Extract the (x, y) coordinate from the center of the cell holding the provided text.  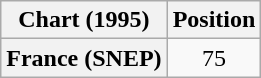
France (SNEP) (84, 58)
Position (214, 20)
Chart (1995) (84, 20)
75 (214, 58)
